Return [x, y] of the center of cell containing provided text 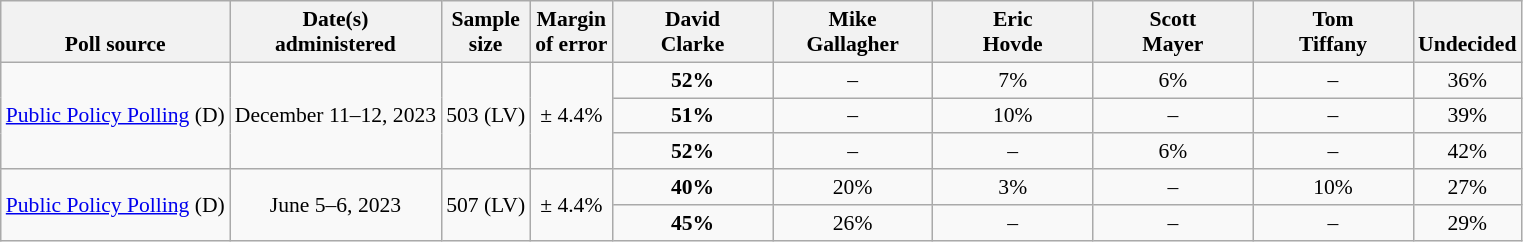
Date(s)administered [336, 32]
51% [692, 116]
45% [692, 223]
Undecided [1467, 32]
39% [1467, 116]
June 5–6, 2023 [336, 204]
DavidClarke [692, 32]
36% [1467, 80]
507 (LV) [486, 204]
EricHovde [1013, 32]
Poll source [116, 32]
29% [1467, 223]
Marginof error [571, 32]
ScottMayer [1173, 32]
Samplesize [486, 32]
TomTiffany [1333, 32]
27% [1467, 187]
7% [1013, 80]
42% [1467, 152]
20% [853, 187]
26% [853, 223]
MikeGallagher [853, 32]
3% [1013, 187]
40% [692, 187]
December 11–12, 2023 [336, 116]
503 (LV) [486, 116]
